Pinpoint the cell where the given text exists, returning its (x, y) midpoint coordinate. 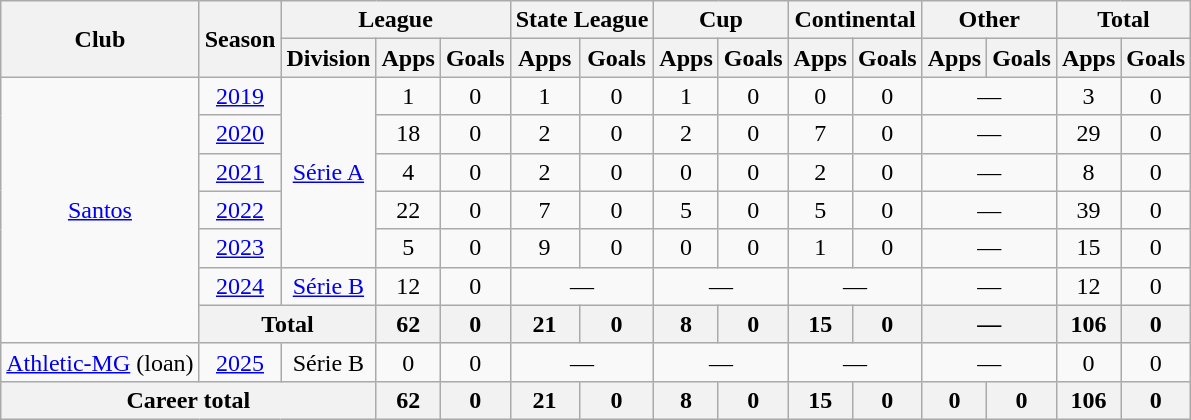
League (396, 20)
18 (408, 134)
9 (544, 248)
2023 (240, 248)
Cup (721, 20)
Continental (855, 20)
2020 (240, 134)
Career total (188, 400)
2019 (240, 96)
Division (328, 58)
3 (1088, 96)
Série A (328, 172)
39 (1088, 210)
State League (582, 20)
2024 (240, 286)
22 (408, 210)
Season (240, 39)
Athletic-MG (loan) (100, 362)
Other (989, 20)
2022 (240, 210)
4 (408, 172)
2021 (240, 172)
Santos (100, 210)
2025 (240, 362)
Club (100, 39)
29 (1088, 134)
